Output the (X, Y) coordinate of the center of the cell containing the given text.  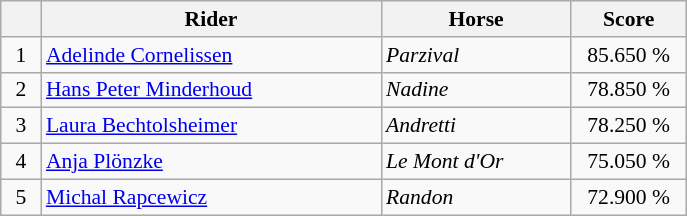
1 (21, 55)
Michal Rapcewicz (211, 197)
Adelinde Cornelissen (211, 55)
Parzival (476, 55)
Score (628, 19)
72.900 % (628, 197)
Laura Bechtolsheimer (211, 126)
85.650 % (628, 55)
Hans Peter Minderhoud (211, 90)
2 (21, 90)
Randon (476, 197)
78.250 % (628, 126)
5 (21, 197)
Horse (476, 19)
4 (21, 162)
Nadine (476, 90)
75.050 % (628, 162)
Andretti (476, 126)
Rider (211, 19)
78.850 % (628, 90)
Anja Plönzke (211, 162)
3 (21, 126)
Le Mont d'Or (476, 162)
